Output the [X, Y] coordinate of the center of the cell containing the given text.  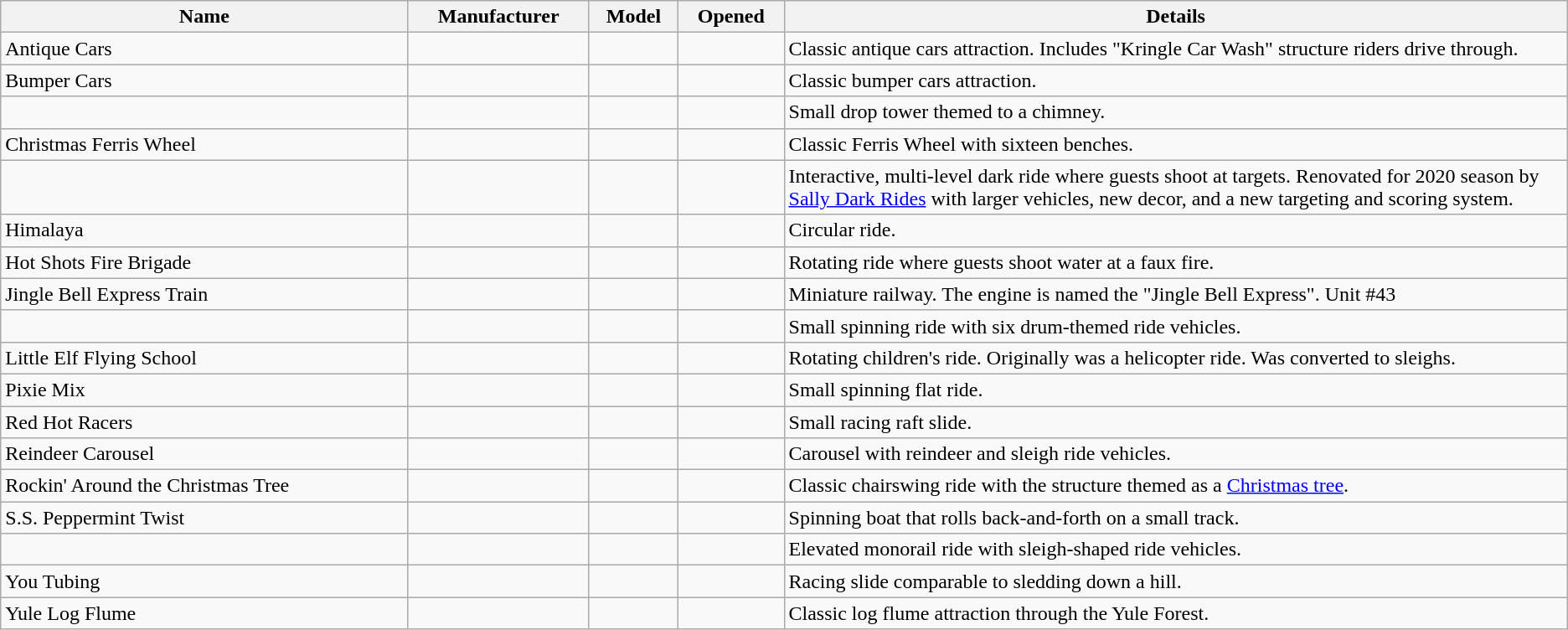
Himalaya [204, 230]
Classic log flume attraction through the Yule Forest. [1176, 613]
Circular ride. [1176, 230]
Little Elf Flying School [204, 358]
Classic bumper cars attraction. [1176, 80]
Rockin' Around the Christmas Tree [204, 486]
Rotating children's ride. Originally was a helicopter ride. Was converted to sleighs. [1176, 358]
Model [633, 17]
Small spinning flat ride. [1176, 390]
Pixie Mix [204, 390]
Classic chairswing ride with the structure themed as a Christmas tree. [1176, 486]
Opened [730, 17]
Racing slide comparable to sledding down a hill. [1176, 581]
Classic Ferris Wheel with sixteen benches. [1176, 144]
Red Hot Racers [204, 421]
Reindeer Carousel [204, 454]
Hot Shots Fire Brigade [204, 262]
Spinning boat that rolls back-and-forth on a small track. [1176, 518]
Antique Cars [204, 49]
Small spinning ride with six drum-themed ride vehicles. [1176, 326]
Christmas Ferris Wheel [204, 144]
Miniature railway. The engine is named the "Jingle Bell Express". Unit #43 [1176, 294]
Yule Log Flume [204, 613]
Bumper Cars [204, 80]
Small racing raft slide. [1176, 421]
Small drop tower themed to a chimney. [1176, 112]
S.S. Peppermint Twist [204, 518]
Carousel with reindeer and sleigh ride vehicles. [1176, 454]
Rotating ride where guests shoot water at a faux fire. [1176, 262]
Details [1176, 17]
Jingle Bell Express Train [204, 294]
Manufacturer [499, 17]
Classic antique cars attraction. Includes "Kringle Car Wash" structure riders drive through. [1176, 49]
You Tubing [204, 581]
Elevated monorail ride with sleigh-shaped ride vehicles. [1176, 550]
Name [204, 17]
